Detect which cell encompasses the target text, then output its [x, y] center coordinate. 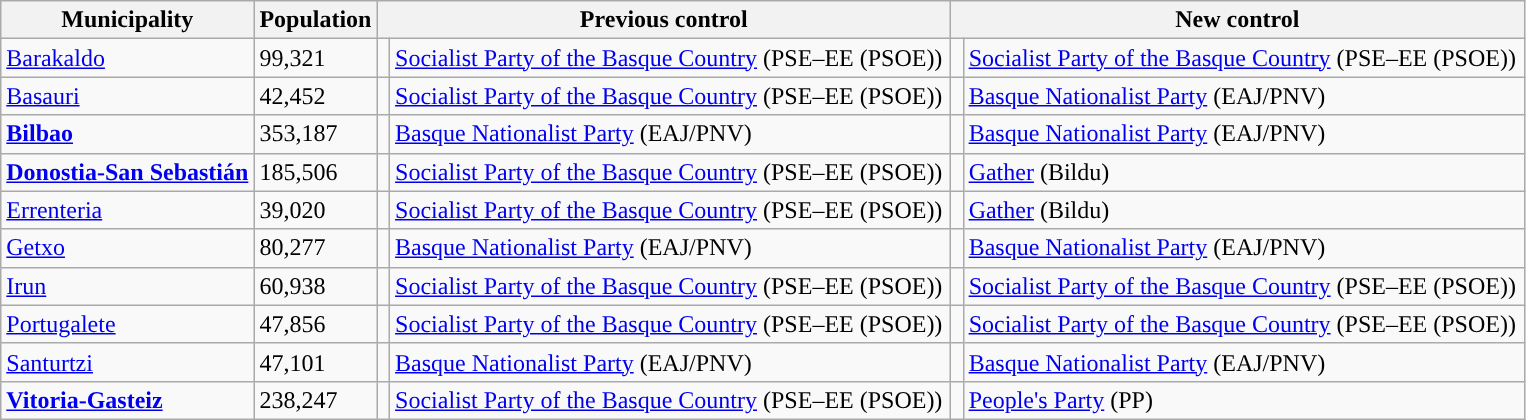
353,187 [316, 134]
People's Party (PP) [1244, 400]
Municipality [128, 20]
Santurtzi [128, 362]
238,247 [316, 400]
99,321 [316, 58]
Bilbao [128, 134]
New control [1238, 20]
80,277 [316, 248]
Donostia-San Sebastián [128, 172]
185,506 [316, 172]
Portugalete [128, 324]
Barakaldo [128, 58]
Irun [128, 286]
47,856 [316, 324]
47,101 [316, 362]
39,020 [316, 210]
60,938 [316, 286]
42,452 [316, 96]
Basauri [128, 96]
Errenteria [128, 210]
Getxo [128, 248]
Previous control [664, 20]
Population [316, 20]
Vitoria-Gasteiz [128, 400]
